Return [x, y] of the center of cell containing provided text 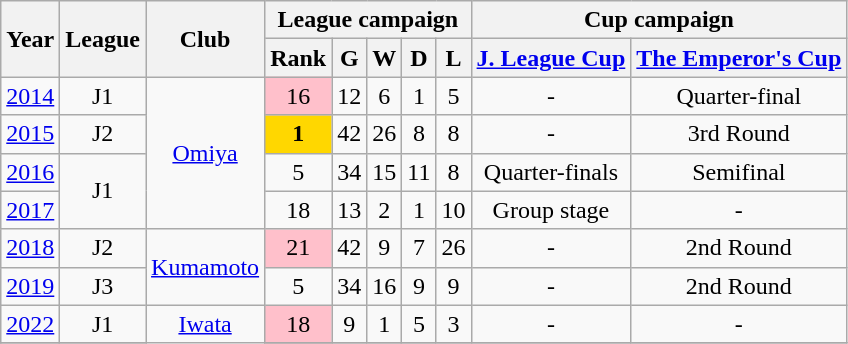
Kumamoto [206, 267]
13 [350, 210]
The Emperor's Cup [739, 58]
2016 [30, 172]
3 [454, 324]
League [103, 39]
Cup campaign [659, 20]
2 [384, 210]
2015 [30, 134]
W [384, 58]
3rd Round [739, 134]
L [454, 58]
Group stage [551, 210]
Rank [298, 58]
J. League Cup [551, 58]
15 [384, 172]
Year [30, 39]
Quarter-final [739, 96]
12 [350, 96]
D [419, 58]
21 [298, 248]
6 [384, 96]
11 [419, 172]
Quarter-finals [551, 172]
2019 [30, 286]
Semifinal [739, 172]
J3 [103, 286]
Omiya [206, 153]
10 [454, 210]
2022 [30, 324]
G [350, 58]
Iwata [206, 324]
Club [206, 39]
2014 [30, 96]
League campaign [368, 20]
2017 [30, 210]
2018 [30, 248]
7 [419, 248]
